For the text-containing cell, return its midpoint in (x, y) coordinate format. 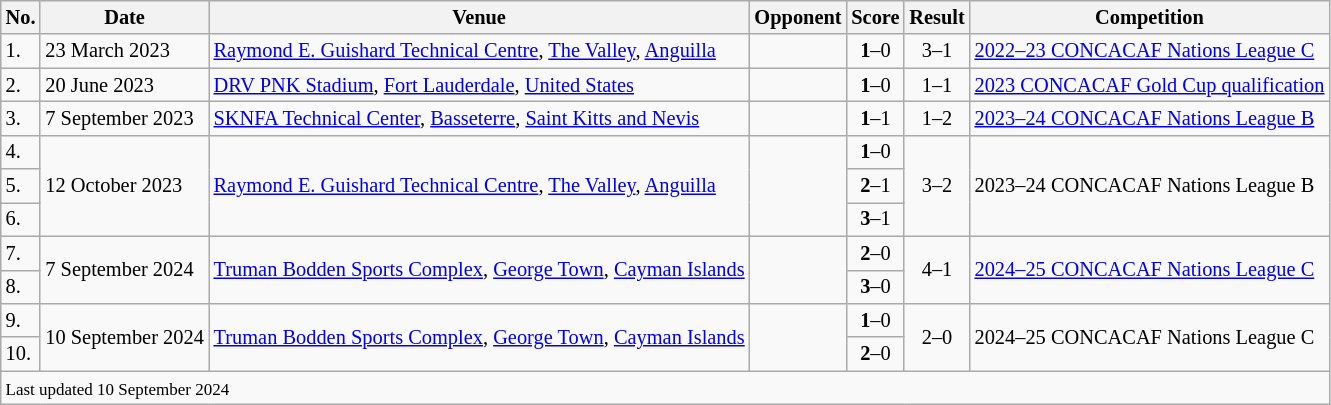
Venue (480, 17)
2–1 (875, 186)
23 March 2023 (124, 51)
7 September 2023 (124, 118)
2022–23 CONCACAF Nations League C (1150, 51)
No. (21, 17)
4–1 (936, 270)
Opponent (798, 17)
10 September 2024 (124, 336)
Result (936, 17)
3. (21, 118)
Competition (1150, 17)
7. (21, 253)
2. (21, 85)
10. (21, 354)
9. (21, 320)
20 June 2023 (124, 85)
Date (124, 17)
4. (21, 152)
12 October 2023 (124, 186)
DRV PNK Stadium, Fort Lauderdale, United States (480, 85)
2023 CONCACAF Gold Cup qualification (1150, 85)
1–2 (936, 118)
3–0 (875, 287)
Last updated 10 September 2024 (666, 388)
6. (21, 219)
7 September 2024 (124, 270)
1. (21, 51)
8. (21, 287)
SKNFA Technical Center, Basseterre, Saint Kitts and Nevis (480, 118)
3–2 (936, 186)
5. (21, 186)
Score (875, 17)
